Extract the [X, Y] coordinate from the center of the cell holding the provided text.  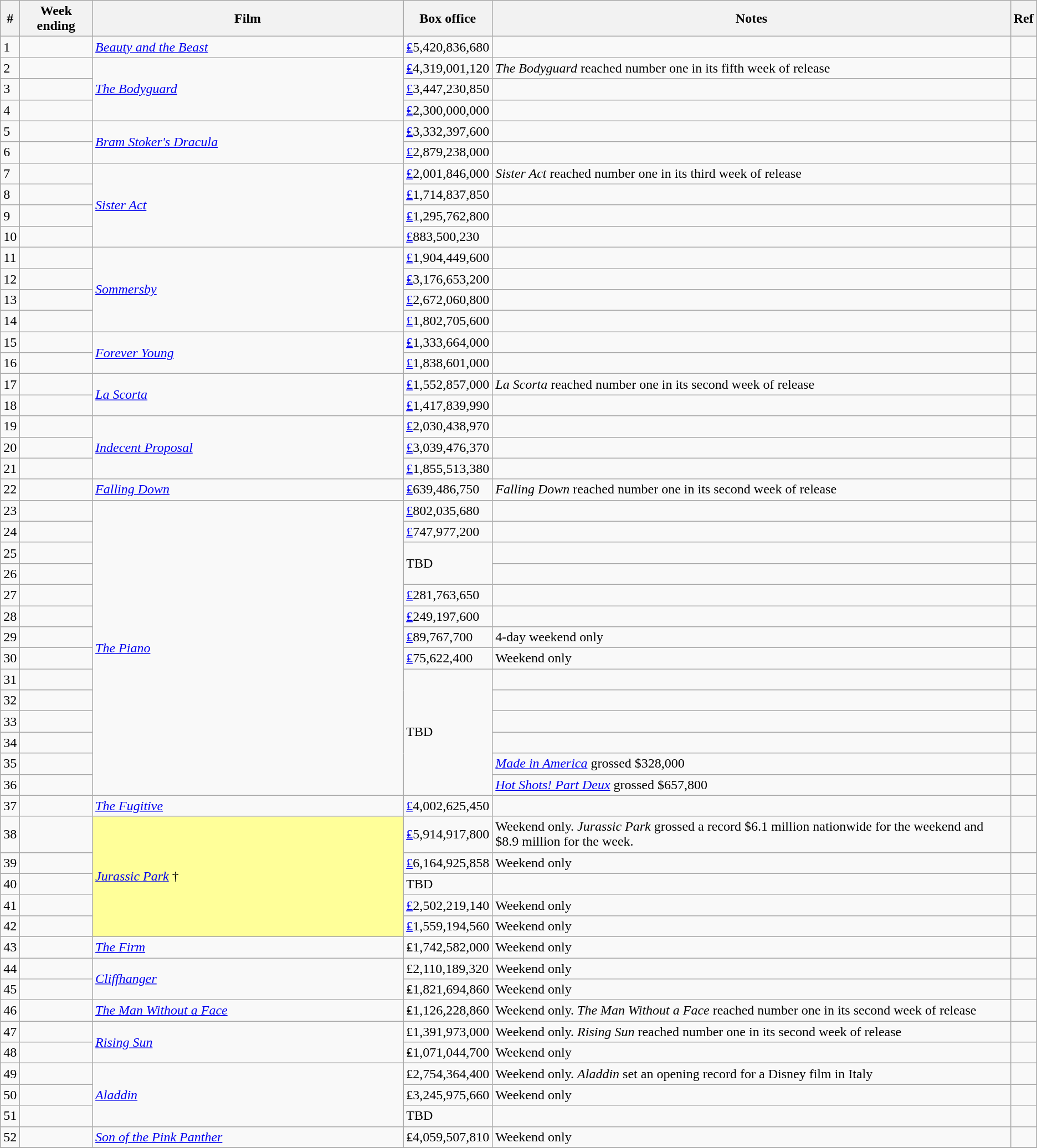
₤75,622,400 [448, 658]
₤1,821,694,860 [448, 990]
Made in America grossed $328,000 [751, 764]
43 [10, 947]
The Man Without a Face [248, 1011]
17 [10, 384]
Box office [448, 19]
4-day weekend only [751, 637]
₤2,110,189,320 [448, 969]
Son of the Pink Panther [248, 1137]
22 [10, 490]
₤1,742,582,000 [448, 947]
52 [10, 1137]
Jurassic Park † [248, 876]
₤5,914,917,800 [448, 834]
₤1,552,857,000 [448, 384]
Hot Shots! Part Deux grossed $657,800 [751, 785]
42 [10, 926]
Weekend only. Aladdin set an opening record for a Disney film in Italy [751, 1074]
26 [10, 574]
₤4,059,507,810 [448, 1137]
Rising Sun [248, 1042]
19 [10, 426]
₤639,486,750 [448, 490]
The Bodyguard [248, 89]
The Firm [248, 947]
₤2,672,060,800 [448, 300]
₤4,002,625,450 [448, 806]
₤1,855,513,380 [448, 469]
₤1,559,194,560 [448, 926]
7 [10, 173]
49 [10, 1074]
31 [10, 679]
Notes [751, 19]
Falling Down [248, 490]
2 [10, 68]
Bram Stoker's Dracula [248, 142]
3 [10, 89]
The Fugitive [248, 806]
₤2,030,438,970 [448, 426]
₤2,879,238,000 [448, 152]
₤1,071,044,700 [448, 1053]
9 [10, 215]
38 [10, 834]
14 [10, 321]
47 [10, 1032]
35 [10, 764]
48 [10, 1053]
₤883,500,230 [448, 236]
51 [10, 1116]
Weekend only. Jurassic Park grossed a record $6.1 million nationwide for the weekend and $8.9 million for the week. [751, 834]
Sister Act reached number one in its third week of release [751, 173]
# [10, 19]
12 [10, 279]
Beauty and the Beast [248, 47]
₤2,754,364,400 [448, 1074]
La Scorta [248, 395]
11 [10, 258]
8 [10, 194]
₤249,197,600 [448, 616]
18 [10, 405]
39 [10, 863]
₤1,802,705,600 [448, 321]
5 [10, 131]
20 [10, 447]
13 [10, 300]
33 [10, 722]
₤1,391,973,000 [448, 1032]
The Bodyguard reached number one in its fifth week of release [751, 68]
₤1,838,601,000 [448, 363]
Film [248, 19]
45 [10, 990]
₤3,039,476,370 [448, 447]
32 [10, 701]
₤6,164,925,858 [448, 863]
37 [10, 806]
21 [10, 469]
La Scorta reached number one in its second week of release [751, 384]
The Piano [248, 648]
₤3,447,230,850 [448, 89]
50 [10, 1095]
24 [10, 532]
₤802,035,680 [448, 511]
Sommersby [248, 289]
28 [10, 616]
₤747,977,200 [448, 532]
Aladdin [248, 1095]
4 [10, 110]
₤2,300,000,000 [448, 110]
34 [10, 743]
27 [10, 595]
40 [10, 884]
41 [10, 905]
Weekend only. The Man Without a Face reached number one in its second week of release [751, 1011]
Week ending [57, 19]
1 [10, 47]
Sister Act [248, 205]
Indecent Proposal [248, 447]
6 [10, 152]
₤1,295,762,800 [448, 215]
₤4,319,001,120 [448, 68]
Forever Young [248, 353]
₤89,767,700 [448, 637]
₤1,333,664,000 [448, 342]
Falling Down reached number one in its second week of release [751, 490]
Cliffhanger [248, 979]
₤1,126,228,860 [448, 1011]
₤2,502,219,140 [448, 905]
₤1,714,837,850 [448, 194]
₤2,001,846,000 [448, 173]
44 [10, 969]
29 [10, 637]
30 [10, 658]
₤3,245,975,660 [448, 1095]
46 [10, 1011]
25 [10, 553]
₤3,176,653,200 [448, 279]
₤1,417,839,990 [448, 405]
₤281,763,650 [448, 595]
Weekend only. Rising Sun reached number one in its second week of release [751, 1032]
₤1,904,449,600 [448, 258]
10 [10, 236]
36 [10, 785]
₤3,332,397,600 [448, 131]
23 [10, 511]
₤5,420,836,680 [448, 47]
16 [10, 363]
Ref [1024, 19]
15 [10, 342]
